Return (X, Y) of the center of cell containing provided text 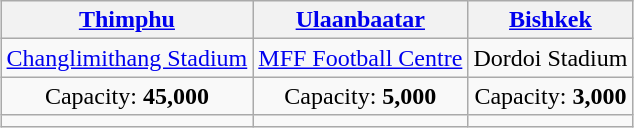
Ulaanbaatar (360, 20)
Thimphu (127, 20)
Changlimithang Stadium (127, 58)
Capacity: 5,000 (360, 96)
Capacity: 45,000 (127, 96)
Dordoi Stadium (550, 58)
Bishkek (550, 20)
MFF Football Centre (360, 58)
Capacity: 3,000 (550, 96)
